Identify which cell holds the provided text, then report its [X, Y] central coordinate. 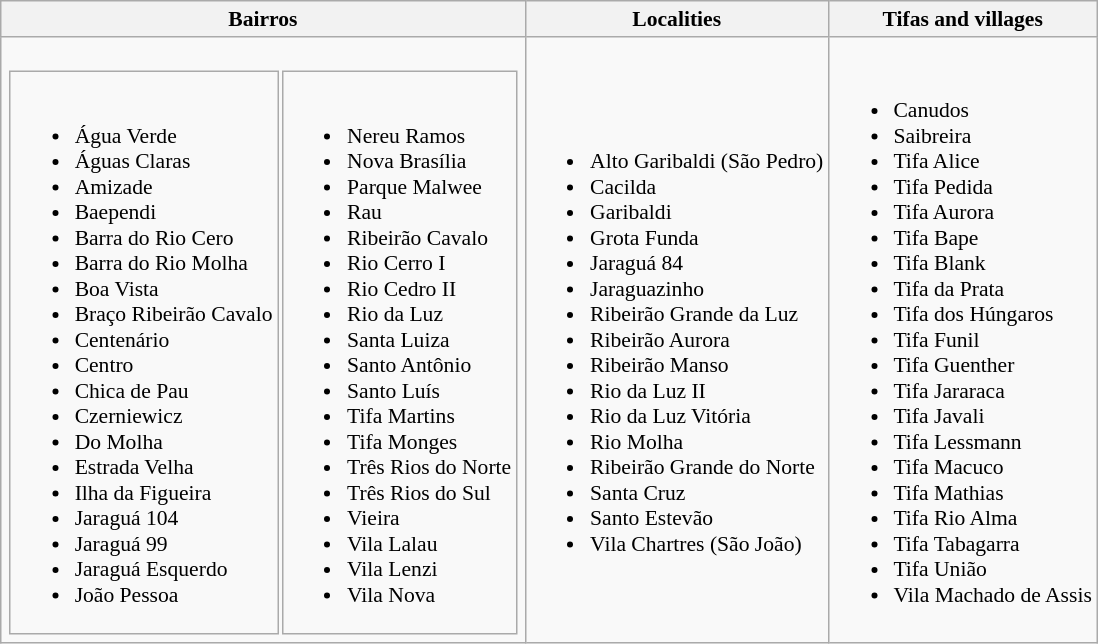
Tifas and villages [962, 19]
Bairros [263, 19]
Localities [676, 19]
